Output the (X, Y) coordinate of the center of the cell containing the given text.  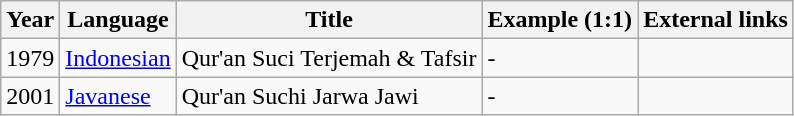
Language (118, 20)
Year (30, 20)
Javanese (118, 96)
External links (716, 20)
Example (1:1) (560, 20)
Indonesian (118, 58)
1979 (30, 58)
Title (329, 20)
Qur'an Suci Terjemah & Tafsir (329, 58)
2001 (30, 96)
Qur'an Suchi Jarwa Jawi (329, 96)
